For the text-containing cell, return its midpoint in (x, y) coordinate format. 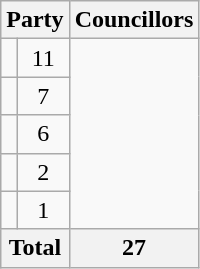
6 (43, 134)
Councillors (134, 20)
11 (43, 58)
7 (43, 96)
Total (35, 248)
27 (134, 248)
Party (35, 20)
2 (43, 172)
1 (43, 210)
